From the cell containing the given text, extract its center point as [X, Y] coordinate. 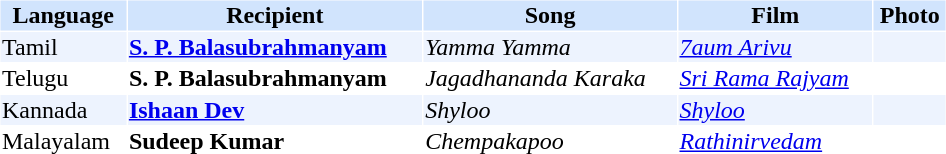
Tamil [62, 47]
Song [550, 15]
Jagadhananda Karaka [550, 79]
Yamma Yamma [550, 47]
Kannada [62, 110]
Photo [910, 15]
Sri Rama Rajyam [776, 79]
7aum Arivu [776, 47]
Telugu [62, 79]
Language [62, 15]
Recipient [274, 15]
Film [776, 15]
Ishaan Dev [274, 110]
